Scan for the cell matching the given text and deliver its (X, Y) coordinate at center. 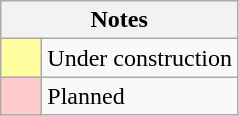
Under construction (140, 58)
Notes (120, 20)
Planned (140, 96)
